From the cell containing the given text, extract its center point as (x, y) coordinate. 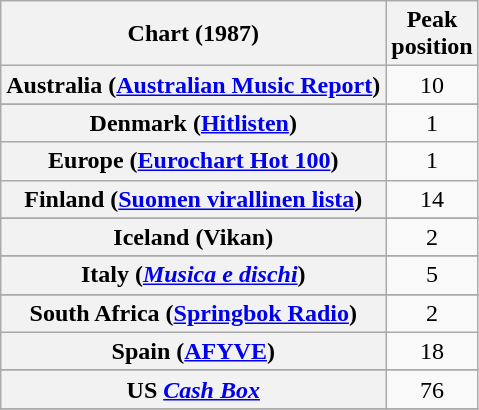
Europe (Eurochart Hot 100) (194, 161)
Peakposition (432, 34)
14 (432, 199)
Italy (Musica e dischi) (194, 275)
10 (432, 85)
Denmark (Hitlisten) (194, 123)
US Cash Box (194, 389)
18 (432, 351)
Australia (Australian Music Report) (194, 85)
Spain (AFYVE) (194, 351)
Finland (Suomen virallinen lista) (194, 199)
76 (432, 389)
Chart (1987) (194, 34)
South Africa (Springbok Radio) (194, 313)
5 (432, 275)
Iceland (Vikan) (194, 237)
